Capture the cell that displays the provided text and extract its [X, Y] central coordinate. 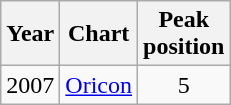
5 [184, 85]
Peakposition [184, 34]
2007 [30, 85]
Oricon [99, 85]
Year [30, 34]
Chart [99, 34]
